Determine the [X, Y] coordinate at the center of the cell enclosing the given text.  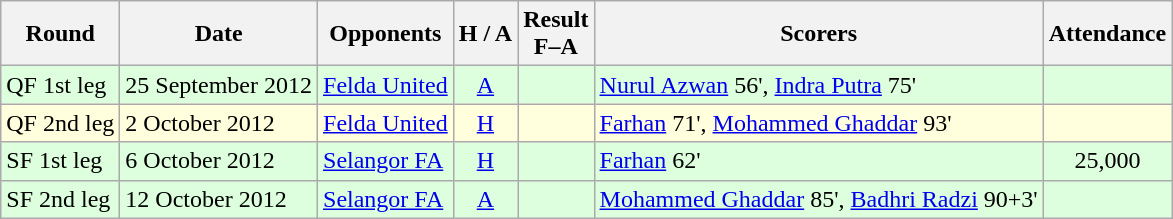
Round [60, 34]
ResultF–A [556, 34]
Mohammed Ghaddar 85', Badhri Radzi 90+3' [818, 199]
6 October 2012 [219, 161]
QF 1st leg [60, 85]
QF 2nd leg [60, 123]
12 October 2012 [219, 199]
Date [219, 34]
SF 1st leg [60, 161]
2 October 2012 [219, 123]
Scorers [818, 34]
Nurul Azwan 56', Indra Putra 75' [818, 85]
H / A [485, 34]
Farhan 71', Mohammed Ghaddar 93' [818, 123]
Attendance [1107, 34]
Opponents [386, 34]
SF 2nd leg [60, 199]
25 September 2012 [219, 85]
Farhan 62' [818, 161]
25,000 [1107, 161]
